Find where the given text appears and provide that cell's center as [x, y] coordinate. 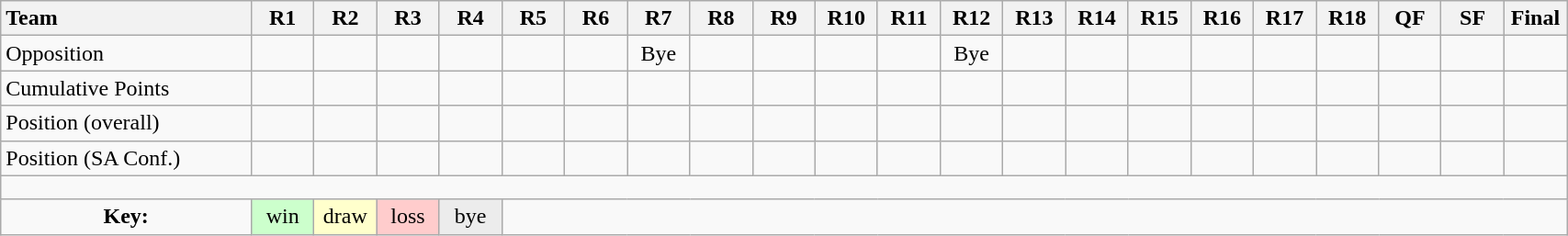
R10 [846, 18]
R8 [721, 18]
Team [127, 18]
R7 [659, 18]
R12 [972, 18]
Position (overall) [127, 123]
R3 [408, 18]
R16 [1222, 18]
QF [1410, 18]
R4 [470, 18]
Position (SA Conf.) [127, 158]
R2 [345, 18]
R1 [283, 18]
loss [408, 217]
R6 [595, 18]
Opposition [127, 53]
R11 [908, 18]
R17 [1284, 18]
R18 [1348, 18]
R5 [533, 18]
R15 [1159, 18]
draw [345, 217]
R14 [1097, 18]
SF [1472, 18]
Final [1535, 18]
Key: [127, 217]
Cumulative Points [127, 88]
bye [470, 217]
R9 [784, 18]
R13 [1034, 18]
win [283, 217]
